Detect which cell encompasses the target text, then output its (x, y) center coordinate. 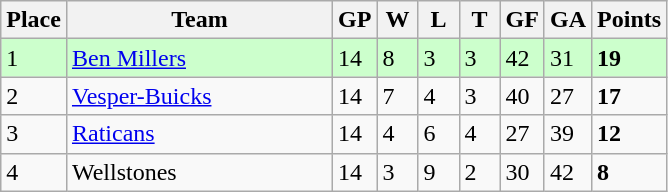
Raticans (199, 134)
30 (522, 172)
GP (355, 20)
T (480, 20)
Wellstones (199, 172)
7 (398, 96)
39 (568, 134)
9 (438, 172)
W (398, 20)
12 (630, 134)
Points (630, 20)
Ben Millers (199, 58)
17 (630, 96)
L (438, 20)
Team (199, 20)
19 (630, 58)
6 (438, 134)
Place (34, 20)
1 (34, 58)
Vesper-Buicks (199, 96)
GA (568, 20)
40 (522, 96)
GF (522, 20)
31 (568, 58)
